Search for the cell housing the specified text and yield its (X, Y) center coordinate. 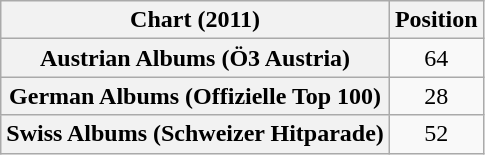
Austrian Albums (Ö3 Austria) (196, 58)
German Albums (Offizielle Top 100) (196, 96)
52 (436, 134)
Position (436, 20)
Chart (2011) (196, 20)
Swiss Albums (Schweizer Hitparade) (196, 134)
28 (436, 96)
64 (436, 58)
